Locate the cell with the specified text and output its (x, y) center coordinate. 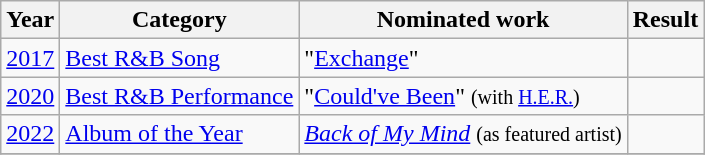
2020 (30, 96)
Result (665, 20)
Year (30, 20)
2017 (30, 58)
2022 (30, 134)
Best R&B Song (180, 58)
Best R&B Performance (180, 96)
Back of My Mind (as featured artist) (463, 134)
Nominated work (463, 20)
Album of the Year (180, 134)
"Exchange" (463, 58)
"Could've Been" (with H.E.R.) (463, 96)
Category (180, 20)
